Detect which cell encompasses the target text, then output its [x, y] center coordinate. 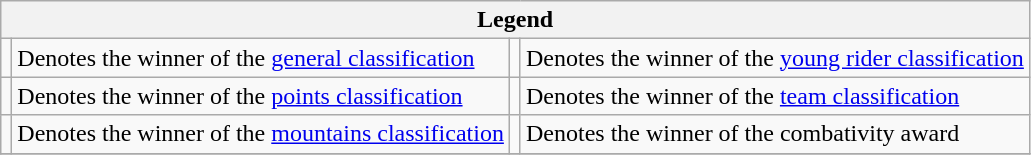
Denotes the winner of the combativity award [774, 134]
Denotes the winner of the mountains classification [261, 134]
Denotes the winner of the young rider classification [774, 58]
Legend [516, 20]
Denotes the winner of the general classification [261, 58]
Denotes the winner of the points classification [261, 96]
Denotes the winner of the team classification [774, 96]
